Locate the cell with the specified text and output its [X, Y] center coordinate. 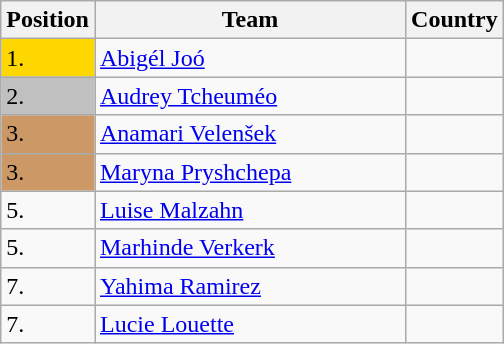
Maryna Pryshchepa [250, 172]
2. [48, 96]
Luise Malzahn [250, 210]
Marhinde Verkerk [250, 248]
Country [455, 20]
Lucie Louette [250, 324]
Position [48, 20]
Audrey Tcheuméo [250, 96]
Anamari Velenšek [250, 134]
Team [250, 20]
Yahima Ramirez [250, 286]
Abigél Joó [250, 58]
1. [48, 58]
